Return (X, Y) of the center of cell containing provided text 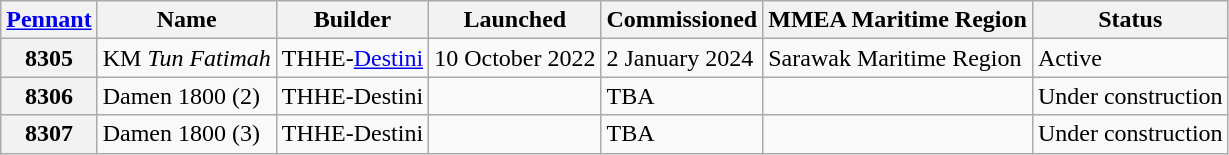
Commissioned (682, 20)
Damen 1800 (2) (186, 96)
8306 (49, 96)
MMEA Maritime Region (898, 20)
Active (1130, 58)
Damen 1800 (3) (186, 134)
8307 (49, 134)
KM Tun Fatimah (186, 58)
10 October 2022 (515, 58)
8305 (49, 58)
Launched (515, 20)
Pennant (49, 20)
Builder (352, 20)
Name (186, 20)
Status (1130, 20)
2 January 2024 (682, 58)
Sarawak Maritime Region (898, 58)
